From the cell containing the given text, extract its center point as (X, Y) coordinate. 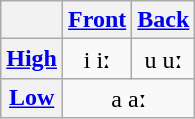
i iː (98, 59)
u uː (164, 59)
a aː (129, 98)
Back (164, 20)
High (32, 59)
Front (98, 20)
Low (32, 98)
